Identify which cell holds the provided text, then report its [x, y] central coordinate. 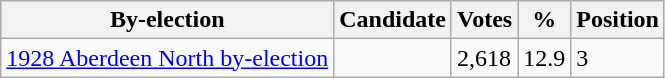
2,618 [484, 58]
Position [618, 20]
3 [618, 58]
1928 Aberdeen North by-election [168, 58]
Votes [484, 20]
% [544, 20]
12.9 [544, 58]
By-election [168, 20]
Candidate [393, 20]
